Pinpoint the cell where the given text exists, returning its (X, Y) midpoint coordinate. 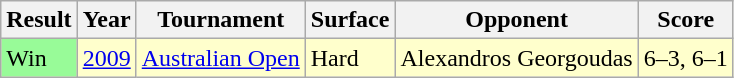
Tournament (220, 20)
6–3, 6–1 (686, 58)
Opponent (516, 20)
Score (686, 20)
Surface (350, 20)
Australian Open (220, 58)
Hard (350, 58)
Year (106, 20)
2009 (106, 58)
Result (39, 20)
Win (39, 58)
Alexandros Georgoudas (516, 58)
